Determine the (X, Y) coordinate at the center of the cell enclosing the given text.  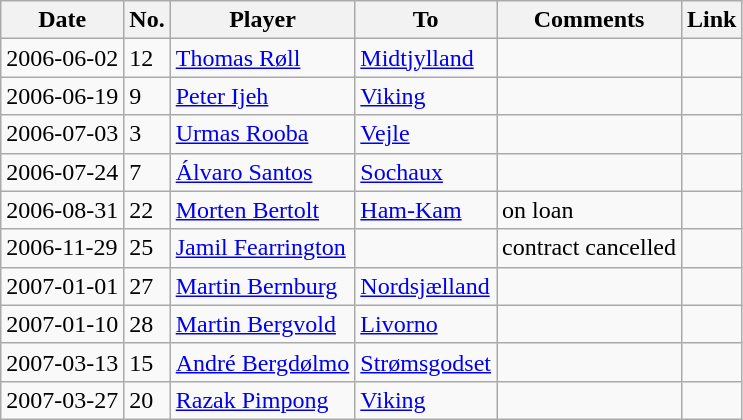
Vejle (426, 134)
2006-08-31 (62, 210)
Razak Pimpong (262, 400)
2006-06-19 (62, 96)
12 (147, 58)
Nordsjælland (426, 286)
20 (147, 400)
on loan (590, 210)
25 (147, 248)
Peter Ijeh (262, 96)
Player (262, 20)
Martin Bernburg (262, 286)
No. (147, 20)
Thomas Røll (262, 58)
2007-01-10 (62, 324)
Comments (590, 20)
22 (147, 210)
3 (147, 134)
7 (147, 172)
27 (147, 286)
Strømsgodset (426, 362)
2006-06-02 (62, 58)
2007-03-13 (62, 362)
Livorno (426, 324)
2006-07-24 (62, 172)
Ham-Kam (426, 210)
2007-01-01 (62, 286)
2006-07-03 (62, 134)
15 (147, 362)
Jamil Fearrington (262, 248)
28 (147, 324)
Date (62, 20)
9 (147, 96)
To (426, 20)
Álvaro Santos (262, 172)
2006-11-29 (62, 248)
2007-03-27 (62, 400)
Martin Bergvold (262, 324)
Midtjylland (426, 58)
Urmas Rooba (262, 134)
Morten Bertolt (262, 210)
contract cancelled (590, 248)
Link (711, 20)
André Bergdølmo (262, 362)
Sochaux (426, 172)
